Capture the cell that displays the provided text and extract its (x, y) central coordinate. 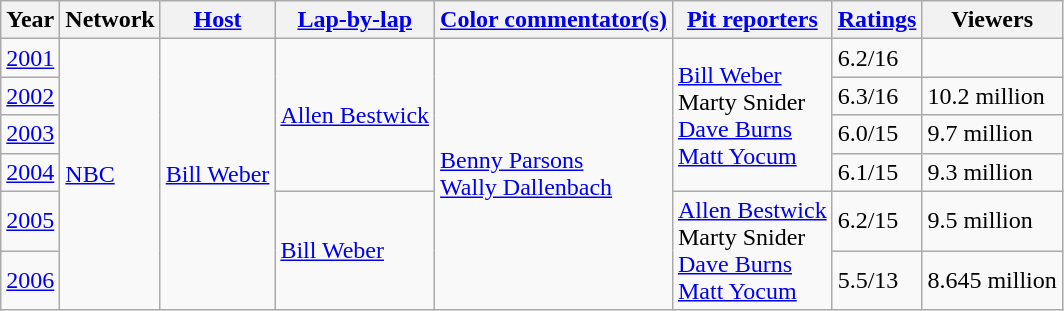
2002 (30, 96)
Network (110, 20)
NBC (110, 174)
Ratings (877, 20)
6.2/16 (877, 58)
Lap-by-lap (355, 20)
Allen BestwickMarty SniderDave BurnsMatt Yocum (752, 250)
6.0/15 (877, 134)
8.645 million (992, 281)
6.1/15 (877, 172)
5.5/13 (877, 281)
Allen Bestwick (355, 115)
Host (218, 20)
9.5 million (992, 221)
6.2/15 (877, 221)
Pit reporters (752, 20)
Bill WeberMarty SniderDave BurnsMatt Yocum (752, 115)
Viewers (992, 20)
9.7 million (992, 134)
Year (30, 20)
9.3 million (992, 172)
2005 (30, 221)
Color commentator(s) (554, 20)
6.3/16 (877, 96)
2001 (30, 58)
2006 (30, 281)
2004 (30, 172)
Benny ParsonsWally Dallenbach (554, 174)
2003 (30, 134)
10.2 million (992, 96)
